Provide the [x, y] coordinate of the cell's center where the given text is located.  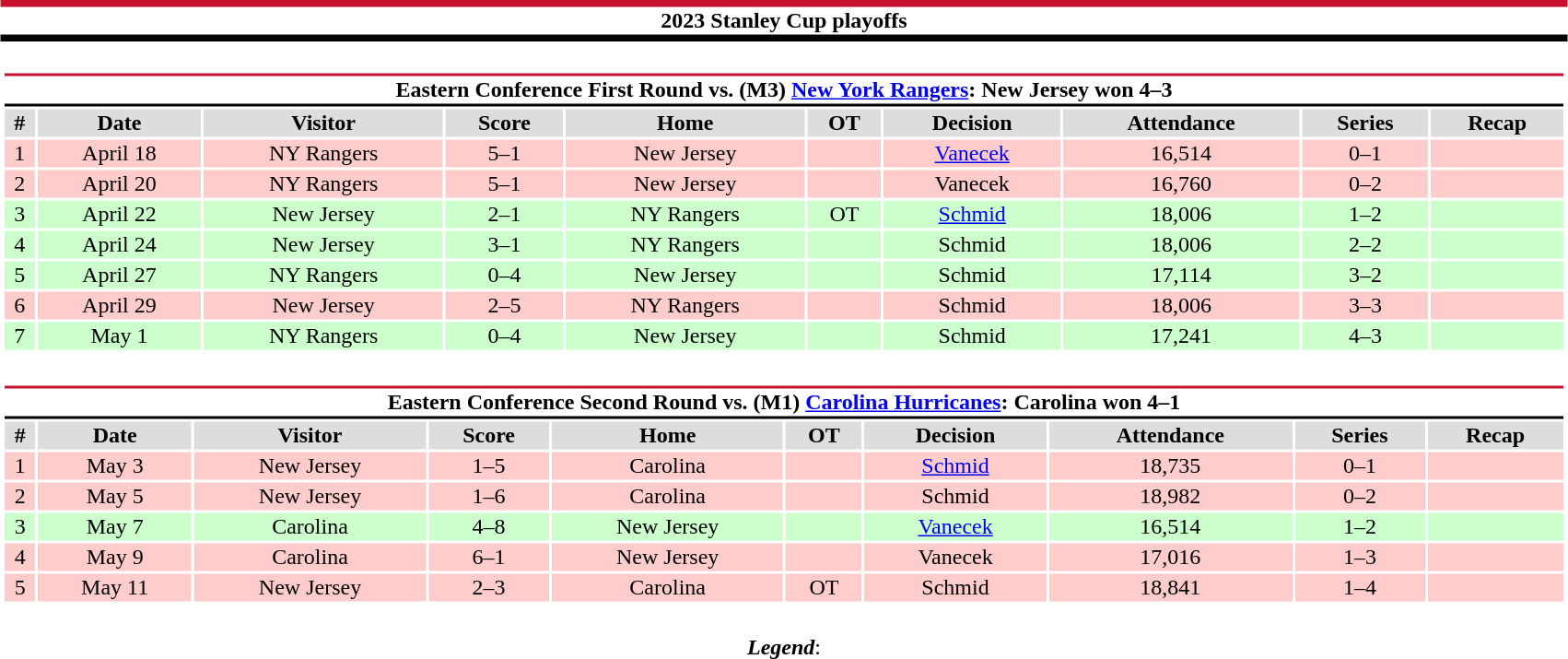
2–1 [505, 215]
2–3 [488, 587]
7 [19, 336]
3–3 [1365, 305]
6–1 [488, 558]
2–5 [505, 305]
April 20 [119, 183]
May 5 [114, 497]
17,114 [1181, 276]
18,841 [1170, 587]
18,735 [1170, 465]
17,241 [1181, 336]
April 24 [119, 244]
1–3 [1360, 558]
4–3 [1365, 336]
4–8 [488, 526]
1–6 [488, 497]
April 29 [119, 305]
18,982 [1170, 497]
6 [19, 305]
1–5 [488, 465]
May 9 [114, 558]
Eastern Conference First Round vs. (M3) New York Rangers: New Jersey won 4–3 [783, 90]
April 27 [119, 276]
May 3 [114, 465]
April 22 [119, 215]
May 7 [114, 526]
2023 Stanley Cup playoffs [784, 20]
Eastern Conference Second Round vs. (M1) Carolina Hurricanes: Carolina won 4–1 [783, 402]
April 18 [119, 154]
May 11 [114, 587]
16,760 [1181, 183]
3–2 [1365, 276]
17,016 [1170, 558]
2–2 [1365, 244]
1–4 [1360, 587]
3–1 [505, 244]
May 1 [119, 336]
